Find where the given text appears and provide that cell's center as [X, Y] coordinate. 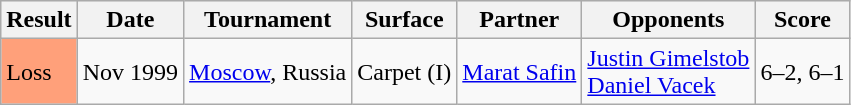
Carpet (I) [404, 72]
Date [130, 20]
Opponents [668, 20]
Score [802, 20]
6–2, 6–1 [802, 72]
Tournament [268, 20]
Justin Gimelstob Daniel Vacek [668, 72]
Partner [520, 20]
Marat Safin [520, 72]
Loss [39, 72]
Moscow, Russia [268, 72]
Result [39, 20]
Surface [404, 20]
Nov 1999 [130, 72]
